Locate the cell with the specified text and output its (X, Y) center coordinate. 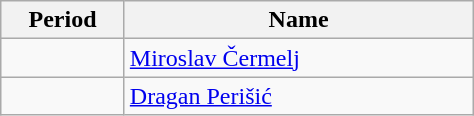
Name (298, 20)
Dragan Perišić (298, 96)
Miroslav Čermelj (298, 58)
Period (63, 20)
